From the cell containing the given text, extract its center point as (x, y) coordinate. 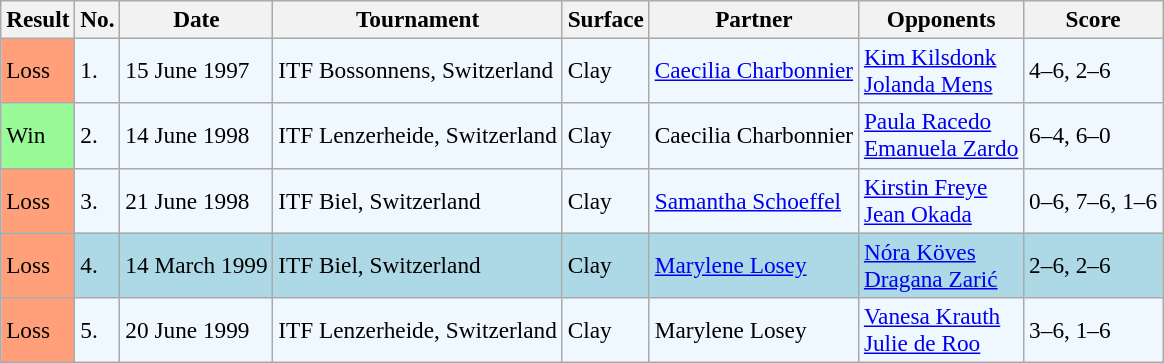
5. (98, 330)
0–6, 7–6, 1–6 (1094, 200)
14 June 1998 (196, 136)
6–4, 6–0 (1094, 136)
1. (98, 70)
Vanesa Krauth Julie de Roo (940, 330)
20 June 1999 (196, 330)
ITF Bossonnens, Switzerland (418, 70)
Date (196, 19)
Win (38, 136)
Surface (606, 19)
4–6, 2–6 (1094, 70)
3–6, 1–6 (1094, 330)
2–6, 2–6 (1094, 264)
2. (98, 136)
Kirstin Freye Jean Okada (940, 200)
3. (98, 200)
Paula Racedo Emanuela Zardo (940, 136)
Samantha Schoeffel (754, 200)
Score (1094, 19)
Partner (754, 19)
Opponents (940, 19)
Result (38, 19)
14 March 1999 (196, 264)
21 June 1998 (196, 200)
4. (98, 264)
Nóra Köves Dragana Zarić (940, 264)
No. (98, 19)
15 June 1997 (196, 70)
Kim Kilsdonk Jolanda Mens (940, 70)
Tournament (418, 19)
